For the text-containing cell, return its midpoint in (X, Y) coordinate format. 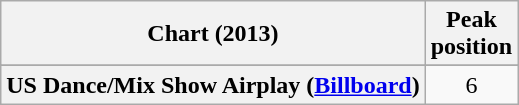
Peakposition (471, 34)
6 (471, 85)
US Dance/Mix Show Airplay (Billboard) (213, 85)
Chart (2013) (213, 34)
